Detect which cell encompasses the target text, then output its (X, Y) center coordinate. 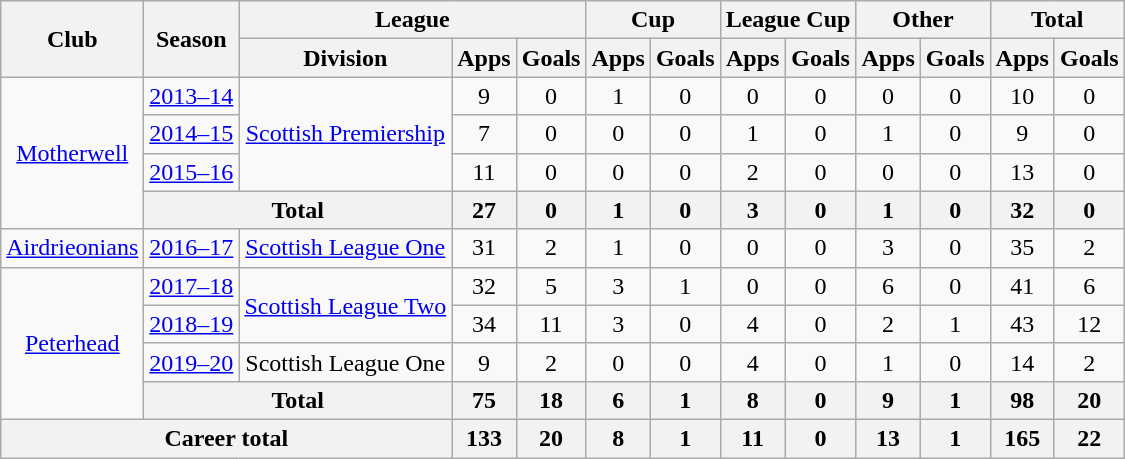
2013–14 (192, 96)
Scottish Premiership (346, 134)
Division (346, 58)
98 (1022, 400)
Career total (226, 438)
2014–15 (192, 134)
Scottish League Two (346, 305)
Cup (653, 20)
41 (1022, 286)
165 (1022, 438)
22 (1089, 438)
10 (1022, 96)
27 (484, 210)
18 (551, 400)
7 (484, 134)
Airdrieonians (72, 248)
Peterhead (72, 343)
2015–16 (192, 172)
35 (1022, 248)
12 (1089, 324)
2019–20 (192, 362)
5 (551, 286)
75 (484, 400)
League (412, 20)
14 (1022, 362)
34 (484, 324)
2016–17 (192, 248)
133 (484, 438)
31 (484, 248)
League Cup (788, 20)
Motherwell (72, 153)
2017–18 (192, 286)
Other (923, 20)
Club (72, 39)
Season (192, 39)
2018–19 (192, 324)
43 (1022, 324)
